Return the (X, Y) coordinate for the center point of the cell that contains the specified text.  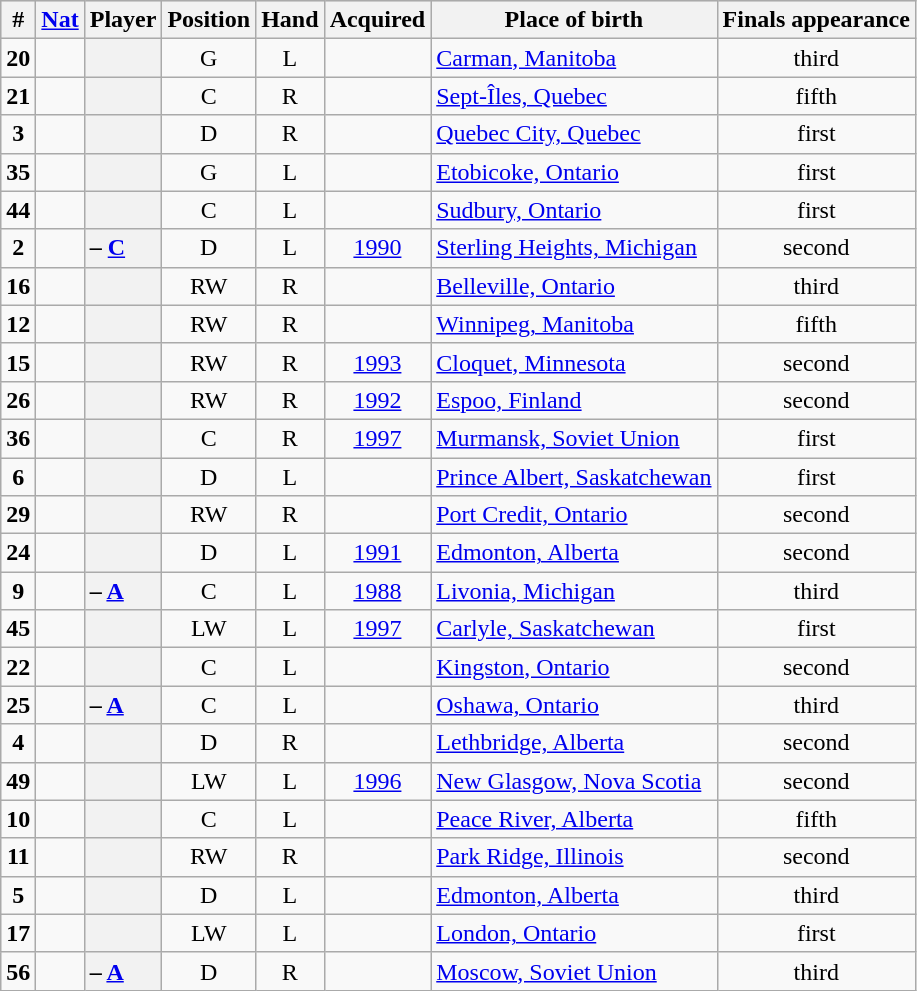
4 (18, 743)
56 (18, 971)
22 (18, 667)
11 (18, 857)
2 (18, 248)
Murmansk, Soviet Union (574, 438)
Prince Albert, Saskatchewan (574, 477)
Sudbury, Ontario (574, 210)
1992 (378, 400)
Lethbridge, Alberta (574, 743)
1996 (378, 781)
1990 (378, 248)
New Glasgow, Nova Scotia (574, 781)
5 (18, 895)
26 (18, 400)
Hand (290, 20)
Acquired (378, 20)
Sterling Heights, Michigan (574, 248)
24 (18, 553)
15 (18, 362)
Cloquet, Minnesota (574, 362)
Port Credit, Ontario (574, 515)
12 (18, 324)
9 (18, 591)
20 (18, 58)
London, Ontario (574, 933)
Espoo, Finland (574, 400)
1993 (378, 362)
# (18, 20)
– C (123, 248)
Carlyle, Saskatchewan (574, 629)
21 (18, 96)
Etobicoke, Ontario (574, 172)
Carman, Manitoba (574, 58)
25 (18, 705)
Sept-Îles, Quebec (574, 96)
Oshawa, Ontario (574, 705)
Place of birth (574, 20)
16 (18, 286)
36 (18, 438)
Finals appearance (816, 20)
Belleville, Ontario (574, 286)
49 (18, 781)
10 (18, 819)
44 (18, 210)
Quebec City, Quebec (574, 134)
Livonia, Michigan (574, 591)
Player (123, 20)
Peace River, Alberta (574, 819)
Position (209, 20)
29 (18, 515)
Winnipeg, Manitoba (574, 324)
6 (18, 477)
Park Ridge, Illinois (574, 857)
1988 (378, 591)
3 (18, 134)
Moscow, Soviet Union (574, 971)
45 (18, 629)
35 (18, 172)
1991 (378, 553)
Nat (60, 20)
17 (18, 933)
Kingston, Ontario (574, 667)
